Output the (x, y) coordinate of the center of the cell containing the given text.  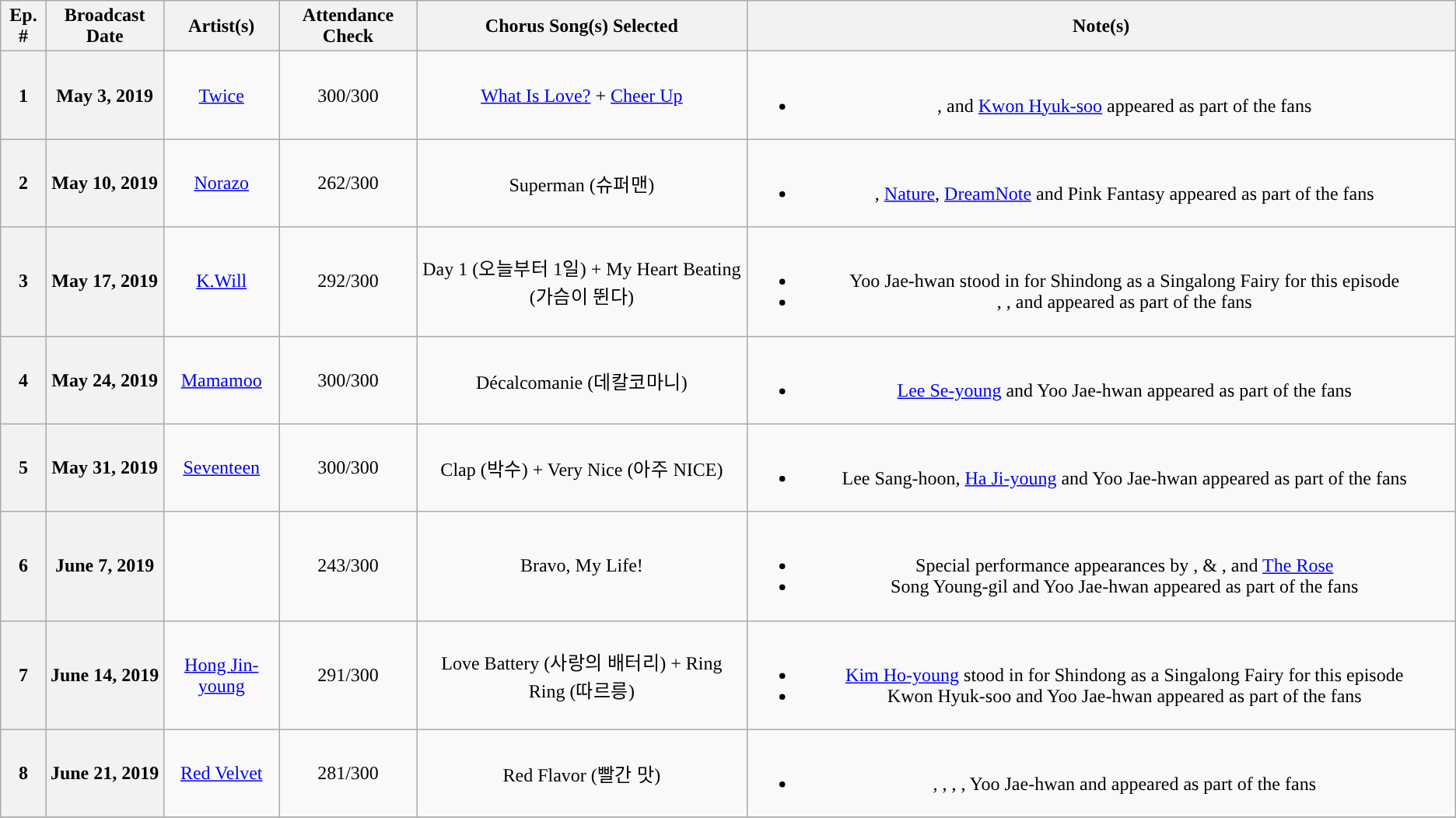
Kim Ho-young stood in for Shindong as a Singalong Fairy for this episodeKwon Hyuk-soo and Yoo Jae-hwan appeared as part of the fans (1101, 675)
May 10, 2019 (104, 184)
Note(s) (1101, 26)
1 (23, 95)
Day 1 (오늘부터 1일) + My Heart Beating (가슴이 뛴다) (582, 281)
2 (23, 184)
Attendance Check (348, 26)
Lee Se-young and Yoo Jae-hwan appeared as part of the fans (1101, 379)
, Nature, DreamNote and Pink Fantasy appeared as part of the fans (1101, 184)
Superman (슈퍼맨) (582, 184)
5 (23, 468)
Décalcomanie (데칼코마니) (582, 379)
Special performance appearances by , & , and The RoseSong Young-gil and Yoo Jae-hwan appeared as part of the fans (1101, 566)
Love Battery (사랑의 배터리) + Ring Ring (따르릉) (582, 675)
June 14, 2019 (104, 675)
What Is Love? + Cheer Up (582, 95)
, , , , Yoo Jae-hwan and appeared as part of the fans (1101, 773)
Norazo (221, 184)
Twice (221, 95)
6 (23, 566)
Ep. # (23, 26)
May 31, 2019 (104, 468)
Mamamoo (221, 379)
4 (23, 379)
Hong Jin-young (221, 675)
Broadcast Date (104, 26)
291/300 (348, 675)
281/300 (348, 773)
292/300 (348, 281)
Clap (박수) + Very Nice (아주 NICE) (582, 468)
Artist(s) (221, 26)
Yoo Jae-hwan stood in for Shindong as a Singalong Fairy for this episode, , and appeared as part of the fans (1101, 281)
7 (23, 675)
Lee Sang-hoon, Ha Ji-young and Yoo Jae-hwan appeared as part of the fans (1101, 468)
Chorus Song(s) Selected (582, 26)
May 24, 2019 (104, 379)
Red Flavor (빨간 맛) (582, 773)
8 (23, 773)
May 17, 2019 (104, 281)
K.Will (221, 281)
243/300 (348, 566)
262/300 (348, 184)
May 3, 2019 (104, 95)
, and Kwon Hyuk-soo appeared as part of the fans (1101, 95)
June 21, 2019 (104, 773)
Red Velvet (221, 773)
Seventeen (221, 468)
Bravo, My Life! (582, 566)
3 (23, 281)
June 7, 2019 (104, 566)
